Determine the [x, y] coordinate at the center of the cell enclosing the given text.  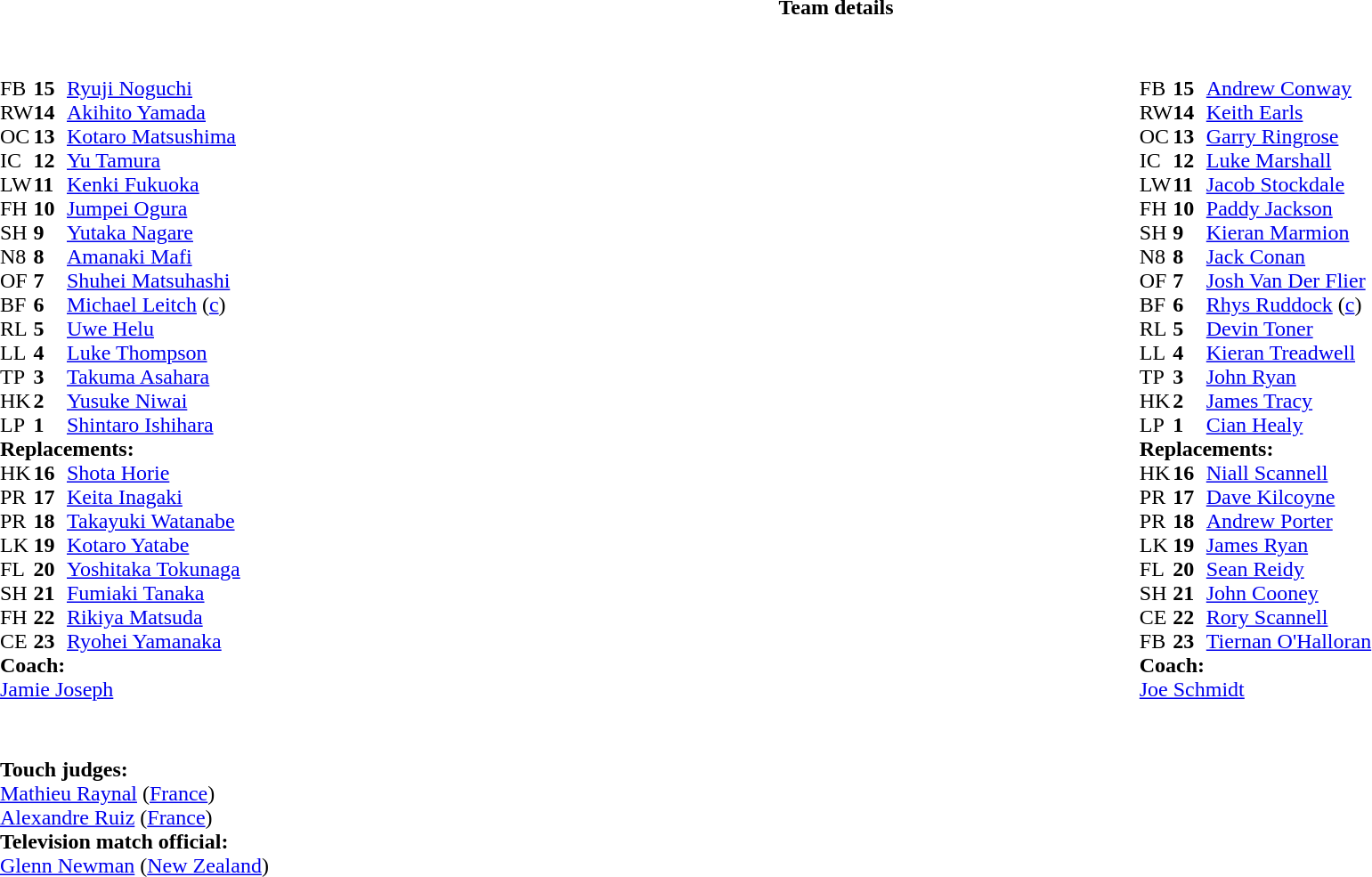
Kenki Fukuoka [153, 185]
Luke Thompson [153, 353]
Rhys Ruddock (c) [1289, 305]
Jamie Joseph [120, 689]
Andrew Conway [1289, 89]
Jumpei Ogura [153, 208]
John Ryan [1289, 378]
Akihito Yamada [153, 112]
Rory Scannell [1289, 618]
Paddy Jackson [1289, 208]
Ryuji Noguchi [153, 89]
Jacob Stockdale [1289, 185]
Yusuke Niwai [153, 401]
Tiernan O'Halloran [1289, 641]
Rikiya Matsuda [153, 618]
Josh Van Der Flier [1289, 281]
Devin Toner [1289, 329]
Keita Inagaki [153, 497]
Joe Schmidt [1255, 689]
Takuma Asahara [153, 378]
Fumiaki Tanaka [153, 593]
Takayuki Watanabe [153, 522]
Yoshitaka Tokunaga [153, 570]
Yu Tamura [153, 160]
Niall Scannell [1289, 474]
Michael Leitch (c) [153, 305]
Andrew Porter [1289, 522]
James Tracy [1289, 401]
Kieran Marmion [1289, 233]
Cian Healy [1289, 426]
Kotaro Yatabe [153, 545]
Dave Kilcoyne [1289, 497]
Garry Ringrose [1289, 137]
Yutaka Nagare [153, 233]
Sean Reidy [1289, 570]
Keith Earls [1289, 112]
James Ryan [1289, 545]
Ryohei Yamanaka [153, 641]
Kieran Treadwell [1289, 353]
Uwe Helu [153, 329]
Jack Conan [1289, 256]
John Cooney [1289, 593]
Kotaro Matsushima [153, 137]
Amanaki Mafi [153, 256]
Luke Marshall [1289, 160]
Shuhei Matsuhashi [153, 281]
Shintaro Ishihara [153, 426]
Shota Horie [153, 474]
